For the text-containing cell, return its midpoint in (X, Y) coordinate format. 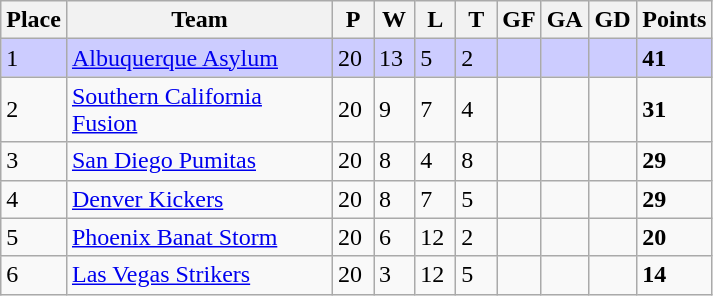
Las Vegas Strikers (199, 275)
Southern California Fusion (199, 110)
Albuquerque Asylum (199, 58)
Points (674, 20)
Team (199, 20)
31 (674, 110)
T (476, 20)
W (394, 20)
Place (34, 20)
9 (394, 110)
GA (564, 20)
GF (519, 20)
L (436, 20)
P (354, 20)
San Diego Pumitas (199, 161)
13 (394, 58)
Phoenix Banat Storm (199, 237)
Denver Kickers (199, 199)
41 (674, 58)
14 (674, 275)
1 (34, 58)
GD (612, 20)
